Provide the [X, Y] coordinate of the cell's center where the given text is located.  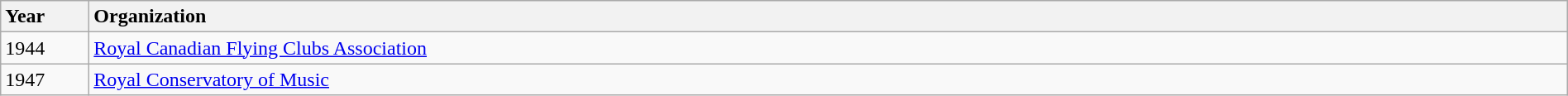
Year [45, 17]
Royal Canadian Flying Clubs Association [829, 48]
1947 [45, 79]
Royal Conservatory of Music [829, 79]
1944 [45, 48]
Organization [829, 17]
